Capture the cell that displays the provided text and extract its (x, y) central coordinate. 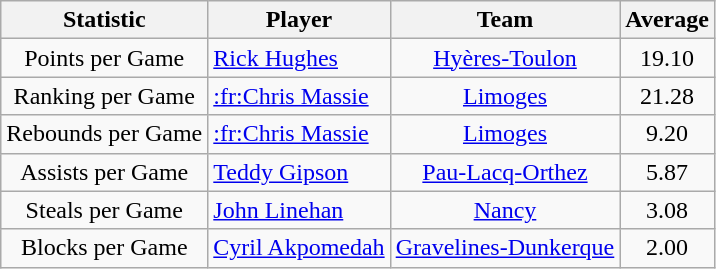
Rebounds per Game (104, 134)
Blocks per Game (104, 248)
Points per Game (104, 58)
John Linehan (299, 210)
3.08 (668, 210)
Ranking per Game (104, 96)
Average (668, 20)
Assists per Game (104, 172)
Hyères-Toulon (505, 58)
Steals per Game (104, 210)
Player (299, 20)
21.28 (668, 96)
9.20 (668, 134)
Nancy (505, 210)
Gravelines-Dunkerque (505, 248)
Cyril Akpomedah (299, 248)
Team (505, 20)
2.00 (668, 248)
Statistic (104, 20)
19.10 (668, 58)
Rick Hughes (299, 58)
Pau-Lacq-Orthez (505, 172)
Teddy Gipson (299, 172)
5.87 (668, 172)
